Scan for the cell matching the given text and deliver its [x, y] coordinate at center. 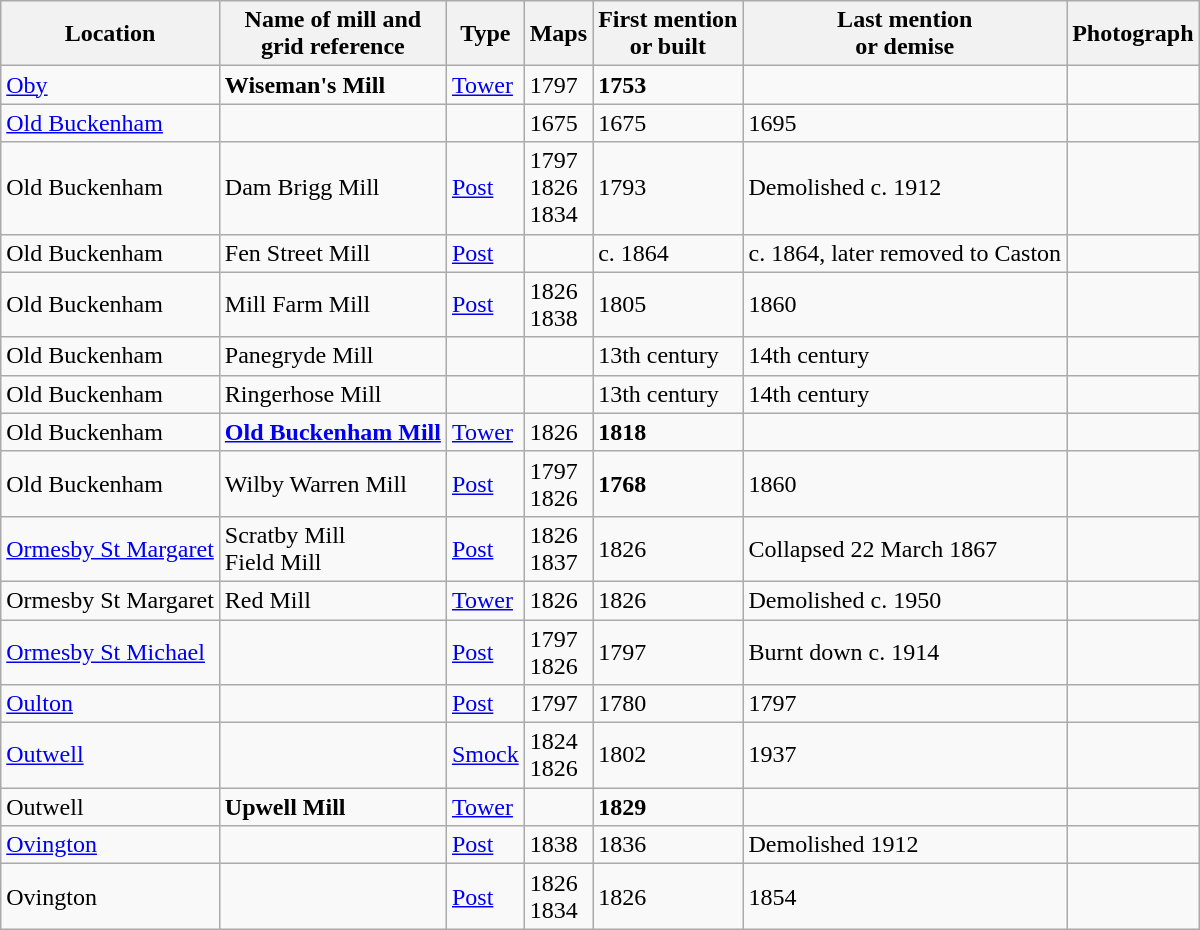
Upwell Mill [332, 807]
c. 1864 [668, 253]
Scratby MillField Mill [332, 548]
1802 [668, 756]
Red Mill [332, 600]
1793 [668, 188]
1818 [668, 432]
c. 1864, later removed to Caston [905, 253]
First mentionor built [668, 34]
Old Buckenham Mill [332, 432]
1768 [668, 484]
18241826 [558, 756]
Type [485, 34]
1937 [905, 756]
Location [110, 34]
1695 [905, 123]
1780 [668, 704]
Last mention or demise [905, 34]
Panegryde Mill [332, 356]
Fen Street Mill [332, 253]
Smock [485, 756]
Ormesby St Michael [110, 652]
Collapsed 22 March 1867 [905, 548]
Oby [110, 85]
Mill Farm Mill [332, 304]
Wilby Warren Mill [332, 484]
Demolished c. 1950 [905, 600]
1836 [668, 845]
1838 [558, 845]
Photograph [1133, 34]
18261838 [558, 304]
Burnt down c. 1914 [905, 652]
Ringerhose Mill [332, 394]
Wiseman's Mill [332, 85]
1829 [668, 807]
1805 [668, 304]
1854 [905, 896]
Dam Brigg Mill [332, 188]
Demolished 1912 [905, 845]
18261837 [558, 548]
Maps [558, 34]
Name of mill andgrid reference [332, 34]
Demolished c. 1912 [905, 188]
Oulton [110, 704]
1753 [668, 85]
18261834 [558, 896]
179718261834 [558, 188]
